Capture the cell that displays the provided text and extract its (x, y) central coordinate. 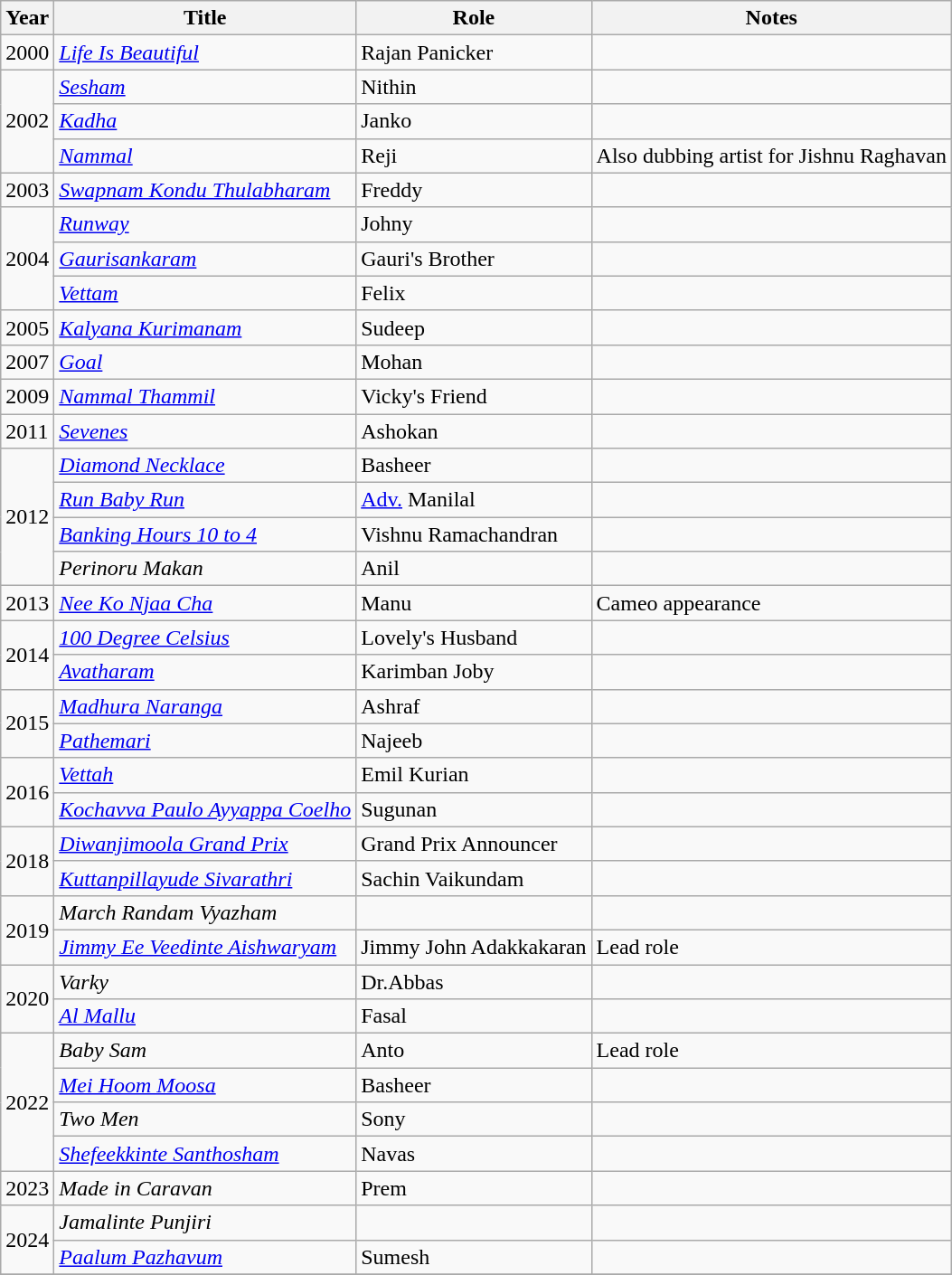
2013 (27, 603)
2016 (27, 792)
Also dubbing artist for Jishnu Raghavan (771, 156)
Jimmy Ee Veedinte Aishwaryam (205, 947)
Jamalinte Punjiri (205, 1223)
2002 (27, 121)
Prem (474, 1188)
Janko (474, 121)
Run Baby Run (205, 500)
2000 (27, 52)
Diamond Necklace (205, 466)
Navas (474, 1154)
Manu (474, 603)
2019 (27, 930)
100 Degree Celsius (205, 637)
Sugunan (474, 809)
Role (474, 18)
Anil (474, 569)
Nammal Thammil (205, 396)
Grand Prix Announcer (474, 844)
Jimmy John Adakkakaran (474, 947)
Nammal (205, 156)
Cameo appearance (771, 603)
Felix (474, 293)
Shefeekkinte Santhosham (205, 1154)
2007 (27, 362)
Kochavva Paulo Ayyappa Coelho (205, 809)
Kuttanpillayude Sivarathri (205, 878)
Swapnam Kondu Thulabharam (205, 190)
Notes (771, 18)
Vettah (205, 775)
Sesham (205, 87)
2023 (27, 1188)
2014 (27, 655)
Diwanjimoola Grand Prix (205, 844)
Kalyana Kurimanam (205, 327)
Gauri's Brother (474, 259)
Perinoru Makan (205, 569)
Mohan (474, 362)
Kadha (205, 121)
Adv. Manilal (474, 500)
Lovely's Husband (474, 637)
Runway (205, 224)
Dr.Abbas (474, 981)
Najeeb (474, 741)
Sevenes (205, 431)
Anto (474, 1051)
2012 (27, 517)
Two Men (205, 1119)
Reji (474, 156)
Vishnu Ramachandran (474, 534)
March Randam Vyazham (205, 912)
Varky (205, 981)
Vettam (205, 293)
Life Is Beautiful (205, 52)
2018 (27, 861)
Baby Sam (205, 1051)
2009 (27, 396)
Banking Hours 10 to 4 (205, 534)
Pathemari (205, 741)
Title (205, 18)
Made in Caravan (205, 1188)
Year (27, 18)
2005 (27, 327)
Fasal (474, 1016)
2015 (27, 723)
Emil Kurian (474, 775)
Johny (474, 224)
Ashokan (474, 431)
Avatharam (205, 672)
Rajan Panicker (474, 52)
Al Mallu (205, 1016)
Madhura Naranga (205, 706)
Gaurisankaram (205, 259)
2022 (27, 1102)
2003 (27, 190)
2004 (27, 259)
Freddy (474, 190)
2024 (27, 1240)
Sumesh (474, 1257)
Karimban Joby (474, 672)
Sachin Vaikundam (474, 878)
Vicky's Friend (474, 396)
2011 (27, 431)
2020 (27, 998)
Ashraf (474, 706)
Nithin (474, 87)
Sony (474, 1119)
Mei Hoom Moosa (205, 1085)
Paalum Pazhavum (205, 1257)
Goal (205, 362)
Sudeep (474, 327)
Nee Ko Njaa Cha (205, 603)
